Return [X, Y] of the center of cell containing provided text 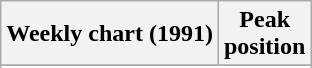
Peakposition [264, 34]
Weekly chart (1991) [110, 34]
